Return the (x, y) coordinate for the center point of the cell that contains the specified text.  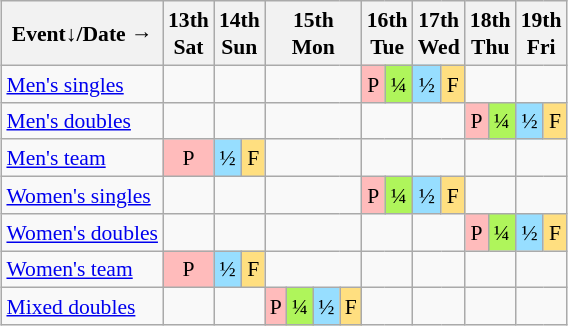
16thTue (388, 33)
Men's doubles (82, 120)
19thFri (542, 33)
Women's team (82, 268)
Men's singles (82, 84)
Men's team (82, 158)
14thSun (240, 33)
15thMon (314, 33)
17thWed (439, 33)
Mixed doubles (82, 306)
Event↓/Date → (82, 33)
Women's doubles (82, 232)
Women's singles (82, 194)
18thThu (490, 33)
13thSat (188, 33)
